Capture the cell that displays the provided text and extract its (X, Y) central coordinate. 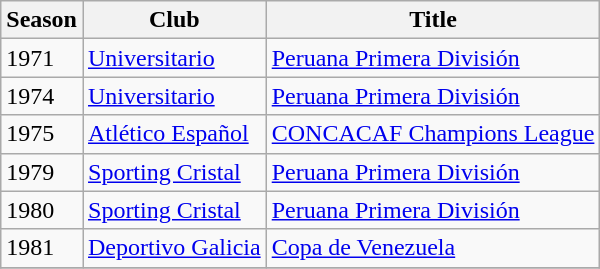
1974 (42, 96)
Title (433, 20)
1981 (42, 248)
Season (42, 20)
CONCACAF Champions League (433, 134)
Atlético Español (174, 134)
1980 (42, 210)
1979 (42, 172)
1971 (42, 58)
Club (174, 20)
1975 (42, 134)
Copa de Venezuela (433, 248)
Deportivo Galicia (174, 248)
